Provide the (x, y) coordinate of the cell's center where the given text is located.  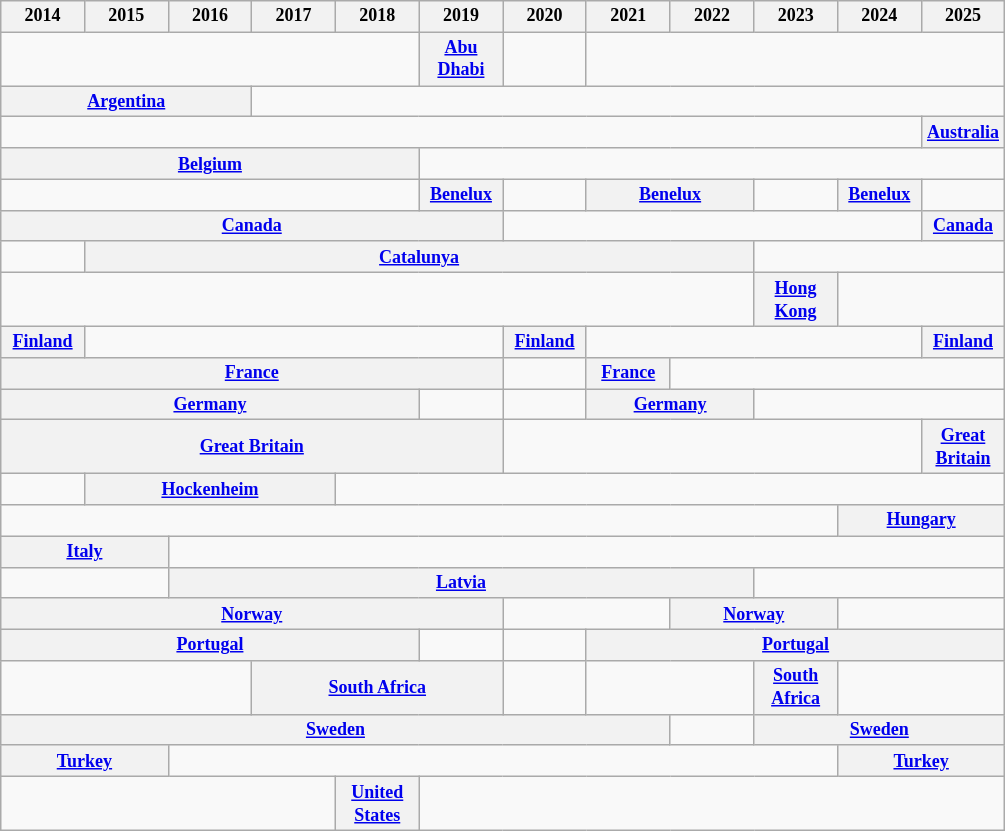
Catalunya (418, 256)
Latvia (461, 582)
United States (377, 804)
2018 (377, 16)
2016 (210, 16)
Argentina (126, 102)
Belgium (210, 164)
Abu Dhabi (461, 59)
Hockenheim (210, 488)
Hungary (920, 520)
2014 (43, 16)
2025 (963, 16)
2017 (294, 16)
2020 (545, 16)
2015 (126, 16)
2019 (461, 16)
2022 (712, 16)
2021 (628, 16)
2023 (796, 16)
Italy (84, 552)
2024 (879, 16)
Australia (963, 132)
Hong Kong (796, 300)
